Search for the cell housing the specified text and yield its [x, y] center coordinate. 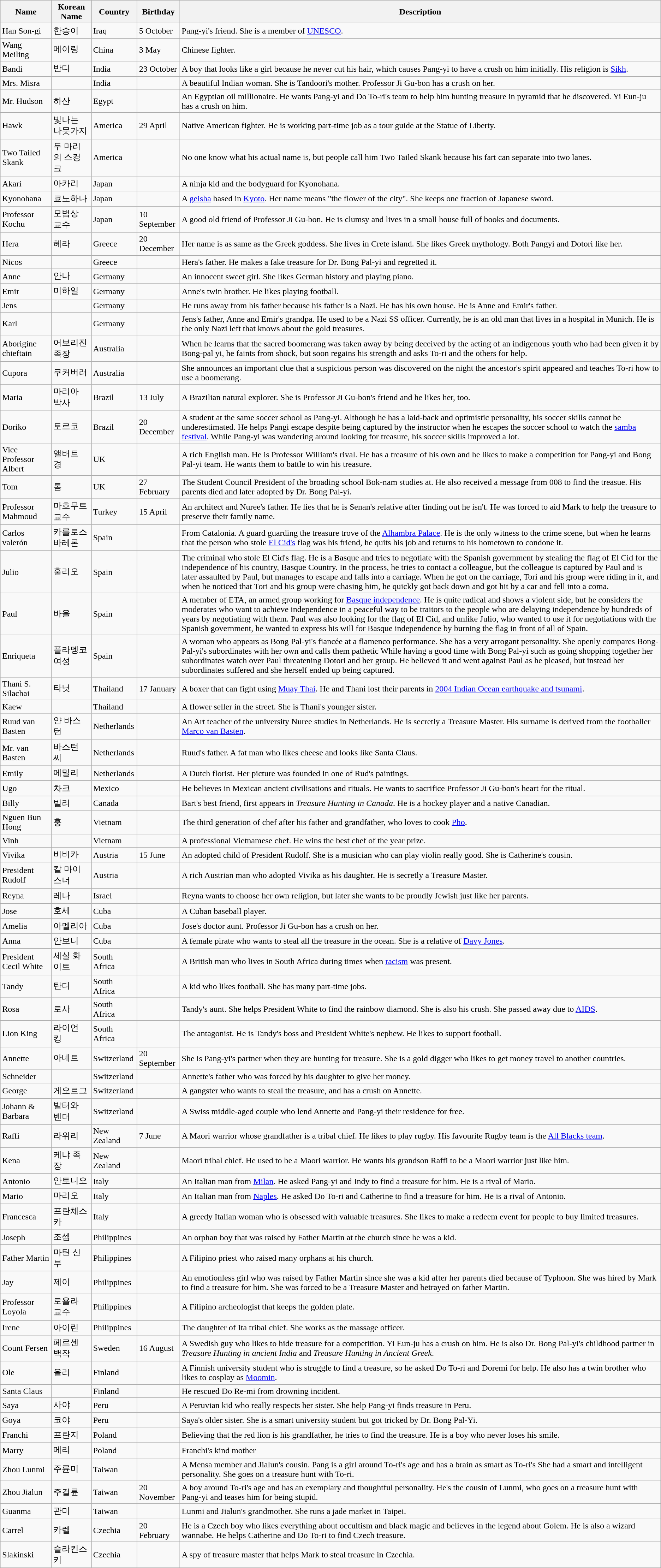
안나 [71, 276]
27 February [158, 487]
15 June [158, 855]
라이언 킹 [71, 1034]
칼 마이스너 [71, 875]
Ole [26, 1373]
Carrel [26, 1531]
Aborigine chieftain [26, 348]
Julio [26, 572]
케냐 족장 [71, 1160]
A gangster who wants to steal the treasure, and has a crush on Annette. [420, 1091]
7 June [158, 1136]
Tandy [26, 986]
프란체스카 [71, 1217]
Emir [26, 292]
세실 화이트 [71, 962]
A female pirate who wants to steal all the treasure in the ocean. She is a relative of Davy Jones. [420, 941]
23 October [158, 69]
Santa Claus [26, 1391]
Billy [26, 803]
Kyonohana [26, 198]
Amelia [26, 926]
A boxer that can fight using Muay Thai. He and Thani lost their parents in 2004 Indian Ocean earthquake and tsunami. [420, 689]
Sweden [114, 1348]
Marry [26, 1450]
사야 [71, 1406]
A Dutch florist. Her picture was founded in one of Rud's paintings. [420, 773]
바스턴 씨 [71, 753]
A Brazilian natural explorer. She is Professor Ji Gu-bon's friend and he likes her, too. [420, 397]
Name [26, 12]
관미 [71, 1511]
An Italian man from Milan. He asked Pang-yi and Indy to find a treasure for him. He is a rival of Mario. [420, 1181]
She is Pang-yi's partner when they are hunting for treasure. She is a gold digger who likes to get money travel to another countries. [420, 1058]
Rosa [26, 1009]
17 January [158, 689]
Guanma [26, 1511]
Kaew [26, 707]
Turkey [114, 512]
Kena [26, 1160]
A Swiss middle-aged couple who lend Annette and Pang-yi their residence for free. [420, 1111]
헤라 [71, 244]
Canada [114, 803]
Lunmi and Jialun's grandmother. She runs a jade market in Taipei. [420, 1511]
Johann & Barbara [26, 1111]
A flower seller in the street. She is Thani's younger sister. [420, 707]
안토니오 [71, 1181]
20 February [158, 1531]
페르센 백작 [71, 1348]
Maori tribal chief. He used to be a Maori warrior. He wants his grandson Raffi to be a Maori warrior just like him. [420, 1160]
미하일 [71, 292]
하산 [71, 101]
Bart's best friend, first appears in Treasure Hunting in Canada. He is a hockey player and a native Canadian. [420, 803]
A kid who likes football. She has many part-time jobs. [420, 986]
President Rudolf [26, 875]
비비카 [71, 855]
20 September [158, 1058]
프란지 [71, 1435]
A greedy Italian woman who is obsessed with valuable treasures. She likes to make a redeem event for people to buy limited treasures. [420, 1217]
톰 [71, 487]
A beautiful Indian woman. She is Tandoori's mother. Professor Ji Gu-bon has a crush on her. [420, 83]
Enriqueta [26, 656]
Nicos [26, 262]
Chinese fighter. [420, 49]
Count Fersen [26, 1348]
어보리진 족장 [71, 348]
Ugo [26, 788]
Professor Kochu [26, 219]
아이린 [71, 1328]
Goya [26, 1420]
10 September [158, 219]
마흐무트 교수 [71, 512]
Jens [26, 305]
Bandi [26, 69]
Reyna wants to choose her own religion, but later she wants to be proudly Jewish just like her parents. [420, 896]
주륜미 [71, 1469]
카렐 [71, 1531]
13 July [158, 397]
카를로스 바레론 [71, 538]
An adopted child of President Rudolf. She is a musician who can play violin really good. She is Catherine's cousin. [420, 855]
호세 [71, 911]
발터와 벤더 [71, 1111]
아멜리아 [71, 926]
He believes in Mexican ancient civilisations and rituals. He wants to sacrifice Professor Ji Gu-bon's heart for the ritual. [420, 788]
마리오 [71, 1196]
16 August [158, 1348]
A boy that looks like a girl because he never cut his hair, which causes Pang-yi to have a crush on him initially. His religion is Sikh. [420, 69]
A spy of treasure master that helps Mark to steal treasure in Czechia. [420, 1555]
라위리 [71, 1136]
Jose's doctor aunt. Professor Ji Gu-bon has a crush on her. [420, 926]
Irene [26, 1328]
타닛 [71, 689]
Franchi [26, 1435]
No one know what his actual name is, but people call him Two Tailed Skank because his fart can separate into two lanes. [420, 158]
Iraq [114, 31]
코야 [71, 1420]
차크 [71, 788]
메리 [71, 1450]
Antonio [26, 1181]
Country [114, 12]
로욜라 교수 [71, 1307]
Schneider [26, 1076]
마틴 신부 [71, 1258]
Egypt [114, 101]
Han Son-gi [26, 31]
마리아 박사 [71, 397]
A Peruvian kid who really respects her sister. She help Pang-yi finds treasure in Peru. [420, 1406]
A rich Austrian man who adopted Vivika as his daughter. He is secretly a Treasure Master. [420, 875]
아네트 [71, 1058]
로사 [71, 1009]
Father Martin [26, 1258]
바울 [71, 614]
A good old friend of Professor Ji Gu-bon. He is clumsy and lives in a small house full of books and documents. [420, 219]
An innocent sweet girl. She likes German history and playing piano. [420, 276]
두 마리의 스컹크 [71, 158]
A ninja kid and the bodyguard for Kyonohana. [420, 184]
The daughter of Ita tribal chief. She works as the massage officer. [420, 1328]
Reyna [26, 896]
Professor Loyola [26, 1307]
A professional Vietnamese chef. He wins the best chef of the year prize. [420, 841]
슬라킨스키 [71, 1555]
Mr. Hudson [26, 101]
앨버트 경 [71, 459]
Anna [26, 941]
15 April [158, 512]
President Cecil White [26, 962]
토르코 [71, 427]
탄디 [71, 986]
반디 [71, 69]
플라멩코 여성 [71, 656]
Native American fighter. He is working part-time job as a tour guide at the Statue of Liberty. [420, 126]
20 November [158, 1492]
An orphan boy that was raised by Father Martin at the church since he was a kid. [420, 1237]
Description [420, 12]
5 October [158, 31]
Mrs. Misra [26, 83]
The antagonist. He is Tandy's boss and President White's nephew. He likes to support football. [420, 1034]
빌리 [71, 803]
Emily [26, 773]
Hera [26, 244]
Doriko [26, 427]
훌리오 [71, 572]
Her name is as same as the Greek goddess. She lives in Crete island. She likes Greek mythology. Both Pangyi and Dotori like her. [420, 244]
Vice Professor Albert [26, 459]
Saya [26, 1406]
Saya's older sister. She is a smart university student but got tricked by Dr. Bong Pal-Yi. [420, 1420]
Ruud's father. A fat man who likes cheese and looks like Santa Claus. [420, 753]
A British man who lives in South Africa during times when racism was present. [420, 962]
Hera's father. He makes a fake treasure for Dr. Bong Pal-yi and regretted it. [420, 262]
Believing that the red lion is his grandfather, he tries to find the treasure. He is a boy who never loses his smile. [420, 1435]
Lion King [26, 1034]
Vinh [26, 841]
Ruud van Basten [26, 726]
훙 [71, 822]
A Maori warrior whose grandfather is a tribal chief. He likes to play rugby. His favourite Rugby team is the All Blacks team. [420, 1136]
Karl [26, 323]
조셉 [71, 1237]
Raffi [26, 1136]
China [114, 49]
A Cuban baseball player. [420, 911]
아카리 [71, 184]
A geisha based in Kyoto. Her name means "the flower of the city". She keeps one fraction of Japanese sword. [420, 198]
Francesca [26, 1217]
Mr. van Basten [26, 753]
Professor Mahmoud [26, 512]
Nguen Bun Hong [26, 822]
A Filipino archeologist that keeps the golden plate. [420, 1307]
Paul [26, 614]
Mexico [114, 788]
A Filipino priest who raised many orphans at his church. [420, 1258]
Tandy's aunt. She helps President White to find the rainbow diamond. She is also his crush. She passed away due to AIDS. [420, 1009]
얀 바스턴 [71, 726]
Wang Meiling [26, 49]
Carlos valerón [26, 538]
He rescued Do Re-mi from drowning incident. [420, 1391]
한송이 [71, 31]
Hawk [26, 126]
에밀리 [71, 773]
메이링 [71, 49]
안보니 [71, 941]
레나 [71, 896]
Thani S. Silachai [26, 689]
Zhou Lunmi [26, 1469]
Maria [26, 397]
Korean Name [71, 12]
Annette's father who was forced by his daughter to give her money. [420, 1076]
Jay [26, 1283]
Israel [114, 896]
George [26, 1091]
Mario [26, 1196]
Anne's twin brother. He likes playing football. [420, 292]
Franchi's kind mother [420, 1450]
Akari [26, 184]
Annette [26, 1058]
모범상 교수 [71, 219]
Cupora [26, 373]
Tom [26, 487]
쿠커버러 [71, 373]
올리 [71, 1373]
Anne [26, 276]
The third generation of chef after his father and grandfather, who loves to cook Pho. [420, 822]
Two Tailed Skank [26, 158]
Pang-yi's friend. She is a member of UNESCO. [420, 31]
Joseph [26, 1237]
Vivika [26, 855]
He runs away from his father because his father is a Nazi. He has his own house. He is Anne and Emir's father. [420, 305]
쿄노하나 [71, 198]
Slakinski [26, 1555]
제이 [71, 1283]
29 April [158, 126]
3 May [158, 49]
Zhou Jialun [26, 1492]
Birthday [158, 12]
주걸륜 [71, 1492]
An Italian man from Naples. He asked Do To-ri and Catherine to find a treasure for him. He is a rival of Antonio. [420, 1196]
빛나는 나뭇가지 [71, 126]
게오르그 [71, 1091]
Jose [26, 911]
